Return [X, Y] of the center of cell containing provided text 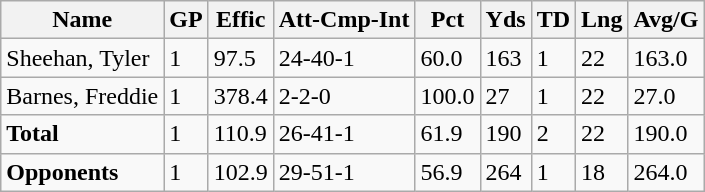
Avg/G [666, 20]
378.4 [240, 96]
Pct [448, 20]
TD [553, 20]
24-40-1 [344, 58]
97.5 [240, 58]
264.0 [666, 172]
2 [553, 134]
27.0 [666, 96]
29-51-1 [344, 172]
60.0 [448, 58]
102.9 [240, 172]
110.9 [240, 134]
Sheehan, Tyler [82, 58]
Name [82, 20]
163.0 [666, 58]
26-41-1 [344, 134]
100.0 [448, 96]
264 [506, 172]
Lng [602, 20]
163 [506, 58]
Opponents [82, 172]
Total [82, 134]
18 [602, 172]
61.9 [448, 134]
Yds [506, 20]
56.9 [448, 172]
27 [506, 96]
Effic [240, 20]
GP [186, 20]
190 [506, 134]
190.0 [666, 134]
2-2-0 [344, 96]
Barnes, Freddie [82, 96]
Att-Cmp-Int [344, 20]
